Pinpoint the cell where the given text exists, returning its [x, y] midpoint coordinate. 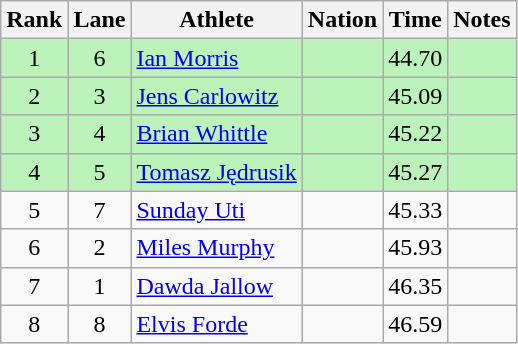
Rank [34, 20]
45.22 [416, 134]
Elvis Forde [216, 324]
Lane [100, 20]
Tomasz Jędrusik [216, 172]
Nation [342, 20]
Dawda Jallow [216, 286]
45.33 [416, 210]
Sunday Uti [216, 210]
45.09 [416, 96]
Brian Whittle [216, 134]
Notes [482, 20]
44.70 [416, 58]
46.35 [416, 286]
Jens Carlowitz [216, 96]
Time [416, 20]
Athlete [216, 20]
Ian Morris [216, 58]
45.93 [416, 248]
46.59 [416, 324]
Miles Murphy [216, 248]
45.27 [416, 172]
